Capture the cell that displays the provided text and extract its (x, y) central coordinate. 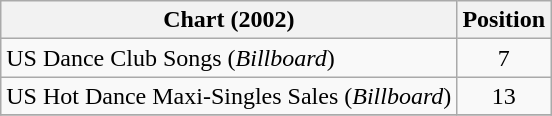
US Dance Club Songs (Billboard) (229, 58)
13 (504, 96)
Chart (2002) (229, 20)
Position (504, 20)
7 (504, 58)
US Hot Dance Maxi-Singles Sales (Billboard) (229, 96)
